Output the [X, Y] coordinate of the center of the cell containing the given text.  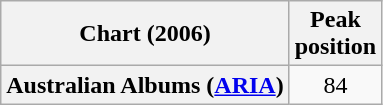
Chart (2006) [145, 34]
Peakposition [335, 34]
Australian Albums (ARIA) [145, 85]
84 [335, 85]
